Return (X, Y) of the center of cell containing provided text 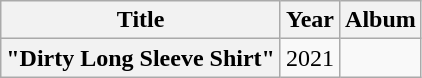
"Dirty Long Sleeve Shirt" (141, 58)
2021 (310, 58)
Year (310, 20)
Album (381, 20)
Title (141, 20)
